For the text-containing cell, return its midpoint in (X, Y) coordinate format. 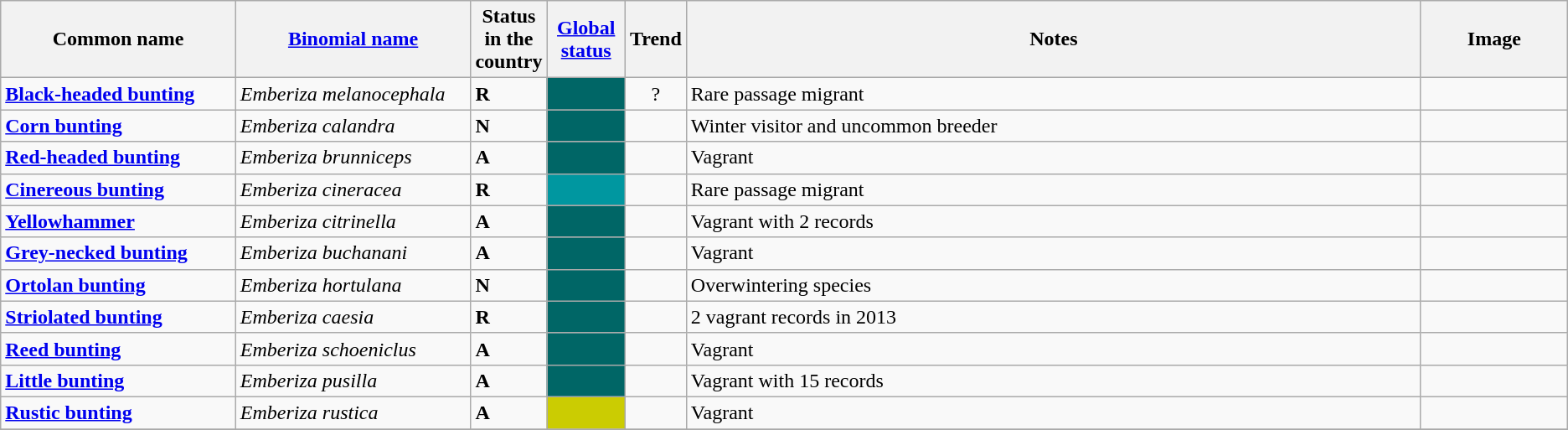
Common name (119, 39)
Vagrant with 2 records (1054, 221)
Striolated bunting (119, 317)
Emberiza pusilla (353, 381)
Emberiza brunniceps (353, 158)
2 vagrant records in 2013 (1054, 317)
Black-headed bunting (119, 94)
Emberiza calandra (353, 126)
Notes (1054, 39)
? (655, 94)
Image (1494, 39)
Overwintering species (1054, 285)
Red-headed bunting (119, 158)
Global status (586, 39)
Little bunting (119, 381)
Emberiza hortulana (353, 285)
Emberiza citrinella (353, 221)
Ortolan bunting (119, 285)
Trend (655, 39)
Emberiza buchanani (353, 253)
Emberiza caesia (353, 317)
Grey-necked bunting (119, 253)
Emberiza melanocephala (353, 94)
Emberiza rustica (353, 412)
Rustic bunting (119, 412)
Status in the country (509, 39)
Cinereous bunting (119, 189)
Binomial name (353, 39)
Vagrant with 15 records (1054, 381)
Yellowhammer (119, 221)
Reed bunting (119, 349)
Emberiza schoeniclus (353, 349)
Winter visitor and uncommon breeder (1054, 126)
Emberiza cineracea (353, 189)
Corn bunting (119, 126)
